Return [X, Y] of the center of cell containing provided text 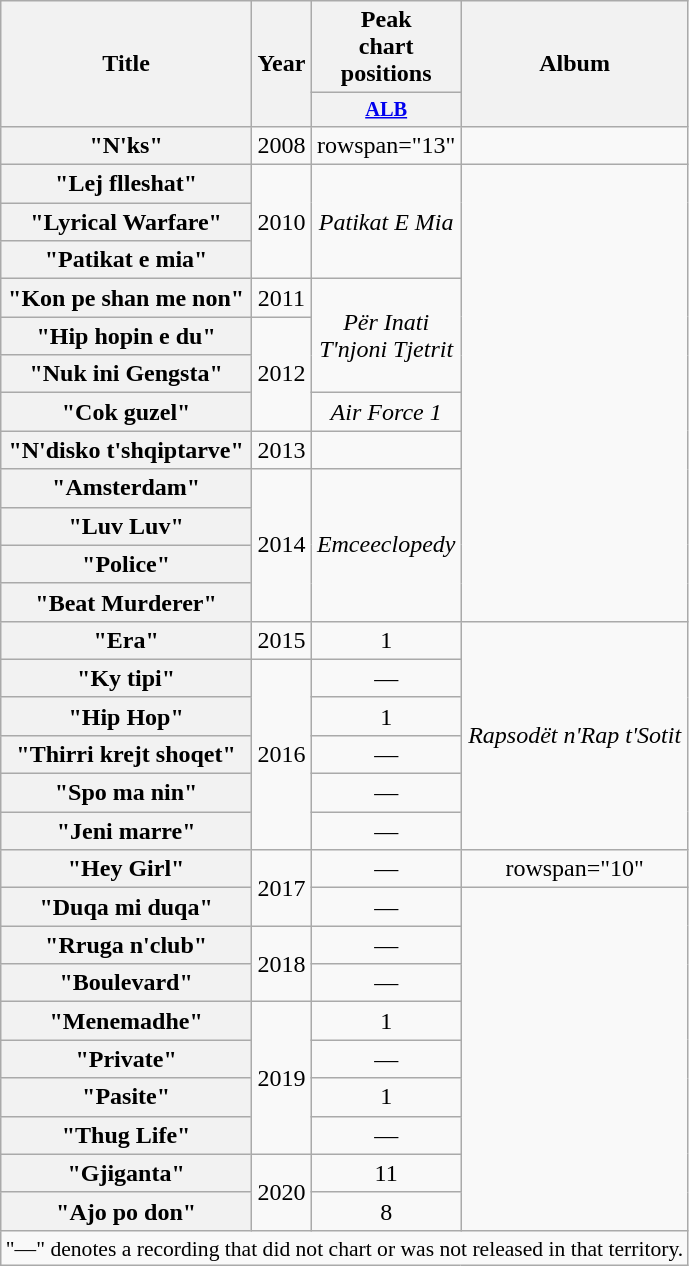
"Rruga n'club" [126, 945]
2017 [281, 888]
"Amsterdam" [126, 488]
"N'disko t'shqiptarve" [126, 450]
"N'ks" [126, 145]
"Thirri krejt shoqet" [126, 754]
"Hip hopin e du" [126, 336]
Emceeclopedy [386, 545]
"Gjiganta" [126, 1173]
"Hip Hop" [126, 716]
"Pasite" [126, 1097]
"Duqa mi duqa" [126, 907]
Për Inati T'njoni Tjetrit [386, 336]
2013 [281, 450]
2015 [281, 640]
"Ajo po don" [126, 1211]
2018 [281, 964]
Rapsodët n'Rap t'Sotit [574, 735]
2012 [281, 374]
2008 [281, 145]
"Police" [126, 564]
"Boulevard" [126, 983]
2010 [281, 222]
Peakchartpositions [386, 47]
2020 [281, 1192]
2011 [281, 298]
Patikat E Mia [386, 222]
"Beat Murderer" [126, 602]
8 [386, 1211]
2016 [281, 754]
"Jeni marre" [126, 831]
2014 [281, 545]
Air Force 1 [386, 412]
"Nuk ini Gengsta" [126, 374]
"Hey Girl" [126, 869]
"Ky tipi" [126, 678]
"Private" [126, 1059]
rowspan="13" [386, 145]
"Lej flleshat" [126, 184]
"Era" [126, 640]
rowspan="10" [574, 869]
"Kon pe shan me non" [126, 298]
2019 [281, 1078]
"—" denotes a recording that did not chart or was not released in that territory. [345, 1248]
"Spo ma nin" [126, 793]
11 [386, 1173]
"Luv Luv" [126, 526]
Year [281, 64]
Album [574, 64]
"Patikat e mia" [126, 260]
"Cok guzel" [126, 412]
Title [126, 64]
"Menemadhe" [126, 1021]
"Lyrical Warfare" [126, 222]
ALB [386, 110]
"Thug Life" [126, 1135]
